For the text-containing cell, return its midpoint in [X, Y] coordinate format. 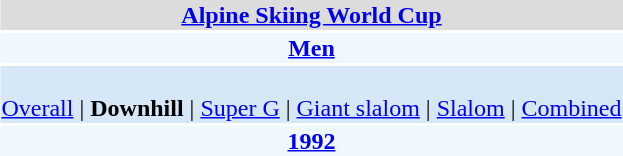
Men [312, 48]
Alpine Skiing World Cup [312, 15]
Overall | Downhill | Super G | Giant slalom | Slalom | Combined [312, 94]
1992 [312, 141]
